Locate the cell with the specified text and output its (X, Y) center coordinate. 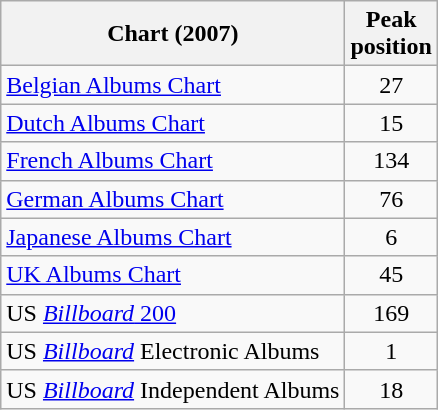
Peakposition (391, 34)
Japanese Albums Chart (173, 237)
1 (391, 351)
6 (391, 237)
18 (391, 389)
Belgian Albums Chart (173, 85)
134 (391, 161)
Chart (2007) (173, 34)
US Billboard 200 (173, 313)
27 (391, 85)
Dutch Albums Chart (173, 123)
169 (391, 313)
76 (391, 199)
45 (391, 275)
UK Albums Chart (173, 275)
German Albums Chart (173, 199)
15 (391, 123)
US Billboard Independent Albums (173, 389)
US Billboard Electronic Albums (173, 351)
French Albums Chart (173, 161)
